Search for the cell housing the specified text and yield its (X, Y) center coordinate. 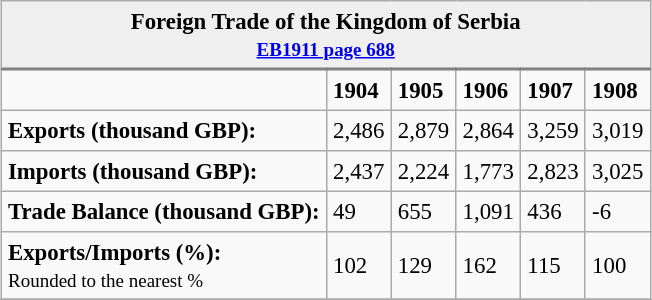
102 (358, 266)
3,025 (618, 171)
Exports/Imports (%):Rounded to the nearest % (164, 266)
436 (554, 211)
1,091 (488, 211)
100 (618, 266)
115 (554, 266)
-6 (618, 211)
1908 (618, 90)
2,864 (488, 130)
1,773 (488, 171)
1907 (554, 90)
49 (358, 211)
2,437 (358, 171)
1905 (424, 90)
Exports (thousand GBP): (164, 130)
2,224 (424, 171)
3,259 (554, 130)
2,879 (424, 130)
2,823 (554, 171)
162 (488, 266)
Imports (thousand GBP): (164, 171)
129 (424, 266)
3,019 (618, 130)
Foreign Trade of the Kingdom of SerbiaEB1911 page 688 (326, 35)
2,486 (358, 130)
Trade Balance (thousand GBP): (164, 211)
1904 (358, 90)
655 (424, 211)
1906 (488, 90)
